Search for the cell housing the specified text and yield its (x, y) center coordinate. 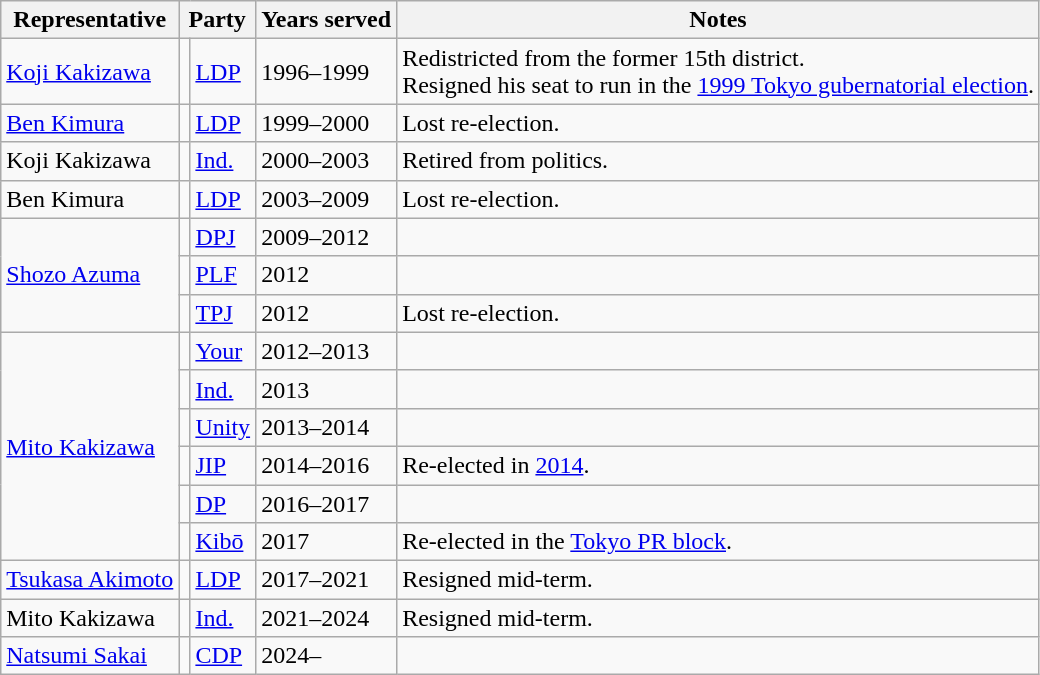
Shozo Azuma (90, 275)
Notes (718, 20)
TPJ (223, 313)
2017 (326, 542)
2014–2016 (326, 465)
Redistricted from the former 15th district.Resigned his seat to run in the 1999 Tokyo gubernatorial election. (718, 72)
Party (218, 20)
2016–2017 (326, 503)
CDP (223, 656)
Representative (90, 20)
Re-elected in the Tokyo PR block. (718, 542)
2013–2014 (326, 427)
Re-elected in 2014. (718, 465)
2012–2013 (326, 351)
2024– (326, 656)
2017–2021 (326, 580)
Retired from politics. (718, 161)
2003–2009 (326, 199)
PLF (223, 275)
Years served (326, 20)
1996–1999 (326, 72)
Your (223, 351)
Tsukasa Akimoto (90, 580)
1999–2000 (326, 123)
DP (223, 503)
2021–2024 (326, 618)
DPJ (223, 237)
2009–2012 (326, 237)
Unity (223, 427)
Natsumi Sakai (90, 656)
2000–2003 (326, 161)
Kibō (223, 542)
2013 (326, 389)
JIP (223, 465)
